Find where the given text appears and provide that cell's center as (x, y) coordinate. 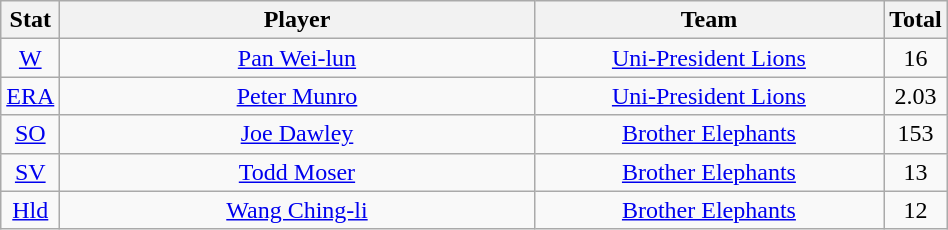
153 (916, 134)
Total (916, 20)
2.03 (916, 96)
Player (297, 20)
13 (916, 172)
Stat (30, 20)
ERA (30, 96)
SV (30, 172)
SO (30, 134)
Pan Wei-lun (297, 58)
12 (916, 210)
Todd Moser (297, 172)
Joe Dawley (297, 134)
Hld (30, 210)
Peter Munro (297, 96)
W (30, 58)
Team (709, 20)
16 (916, 58)
Wang Ching-li (297, 210)
